Provide the [x, y] coordinate of the cell's center where the given text is located.  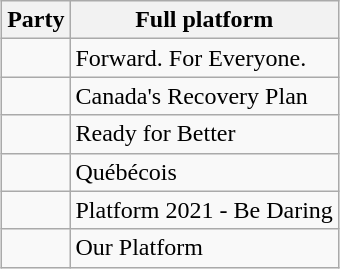
Full platform [204, 20]
Our Platform [204, 248]
Québécois [204, 172]
Party [36, 20]
Forward. For Everyone. [204, 58]
Ready for Better [204, 134]
Platform 2021 - Be Daring [204, 210]
Canada's Recovery Plan [204, 96]
